Determine the [x, y] coordinate at the center of the cell enclosing the given text.  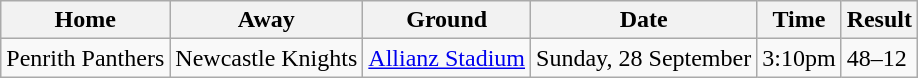
Home [86, 20]
Allianz Stadium [447, 58]
Newcastle Knights [266, 58]
Result [879, 20]
Away [266, 20]
Time [799, 20]
Sunday, 28 September [644, 58]
48–12 [879, 58]
3:10pm [799, 58]
Date [644, 20]
Ground [447, 20]
Penrith Panthers [86, 58]
